From the cell containing the given text, extract its center point as [x, y] coordinate. 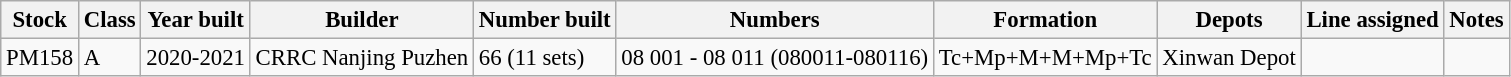
2020-2021 [196, 58]
Numbers [774, 20]
Number built [545, 20]
Class [110, 20]
Tc+Mp+M+M+Mp+Tc [1045, 58]
08 001 - 08 011 (080011-080116) [774, 58]
Xinwan Depot [1229, 58]
Formation [1045, 20]
Depots [1229, 20]
66 (11 sets) [545, 58]
A [110, 58]
Notes [1476, 20]
Stock [40, 20]
PM158 [40, 58]
CRRC Nanjing Puzhen [362, 58]
Line assigned [1372, 20]
Year built [196, 20]
Builder [362, 20]
